Search for the cell housing the specified text and yield its [x, y] center coordinate. 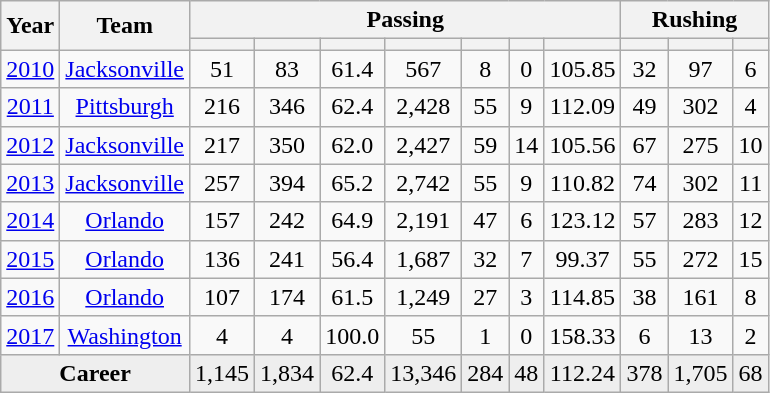
272 [700, 259]
2016 [30, 297]
1,145 [222, 373]
217 [222, 145]
378 [644, 373]
2,427 [424, 145]
7 [526, 259]
2 [750, 335]
567 [424, 69]
2013 [30, 183]
51 [222, 69]
174 [288, 297]
346 [288, 107]
2015 [30, 259]
161 [700, 297]
Rushing [694, 20]
2011 [30, 107]
2014 [30, 221]
2,428 [424, 107]
216 [222, 107]
105.56 [582, 145]
2017 [30, 335]
13 [700, 335]
1,687 [424, 259]
13,346 [424, 373]
97 [700, 69]
Washington [125, 335]
Passing [406, 20]
3 [526, 297]
1 [486, 335]
59 [486, 145]
350 [288, 145]
38 [644, 297]
284 [486, 373]
Pittsburgh [125, 107]
10 [750, 145]
105.85 [582, 69]
15 [750, 259]
158.33 [582, 335]
56.4 [352, 259]
83 [288, 69]
74 [644, 183]
241 [288, 259]
Career [96, 373]
1,705 [700, 373]
67 [644, 145]
2012 [30, 145]
14 [526, 145]
157 [222, 221]
1,249 [424, 297]
12 [750, 221]
57 [644, 221]
47 [486, 221]
107 [222, 297]
11 [750, 183]
61.5 [352, 297]
394 [288, 183]
Team [125, 26]
123.12 [582, 221]
48 [526, 373]
27 [486, 297]
2010 [30, 69]
257 [222, 183]
49 [644, 107]
Year [30, 26]
136 [222, 259]
114.85 [582, 297]
1,834 [288, 373]
62.0 [352, 145]
61.4 [352, 69]
112.09 [582, 107]
65.2 [352, 183]
112.24 [582, 373]
275 [700, 145]
100.0 [352, 335]
2,742 [424, 183]
68 [750, 373]
242 [288, 221]
99.37 [582, 259]
110.82 [582, 183]
64.9 [352, 221]
2,191 [424, 221]
283 [700, 221]
